Return the (X, Y) coordinate for the center point of the cell that contains the specified text.  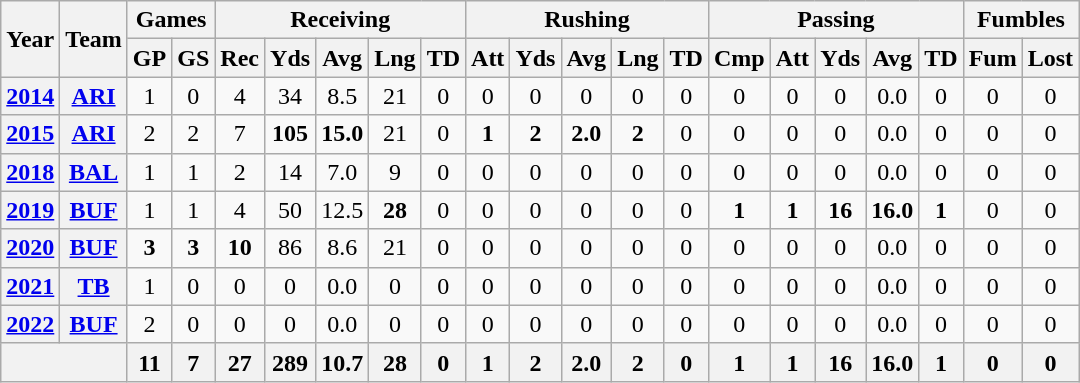
Passing (836, 20)
BAL (94, 172)
34 (290, 96)
Cmp (739, 58)
14 (290, 172)
Rushing (588, 20)
GS (194, 58)
7.0 (342, 172)
105 (290, 134)
9 (395, 172)
2020 (30, 248)
15.0 (342, 134)
2015 (30, 134)
Rec (240, 58)
27 (240, 362)
86 (290, 248)
8.6 (342, 248)
Receiving (340, 20)
50 (290, 210)
10.7 (342, 362)
8.5 (342, 96)
2022 (30, 324)
GP (149, 58)
Year (30, 39)
2014 (30, 96)
Team (94, 39)
Lost (1050, 58)
2019 (30, 210)
12.5 (342, 210)
Fumbles (1020, 20)
TB (94, 286)
2018 (30, 172)
10 (240, 248)
2021 (30, 286)
Games (170, 20)
289 (290, 362)
11 (149, 362)
Fum (992, 58)
